Scan for the cell matching the given text and deliver its (X, Y) coordinate at center. 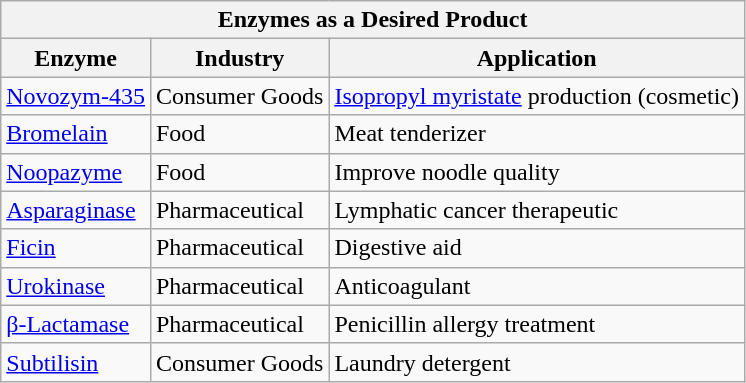
Digestive aid (537, 248)
Improve noodle quality (537, 172)
Isopropyl myristate production (cosmetic) (537, 96)
β-Lactamase (76, 324)
Industry (239, 58)
Penicillin allergy treatment (537, 324)
Lymphatic cancer therapeutic (537, 210)
Laundry detergent (537, 362)
Subtilisin (76, 362)
Noopazyme (76, 172)
Urokinase (76, 286)
Application (537, 58)
Meat tenderizer (537, 134)
Bromelain (76, 134)
Enzymes as a Desired Product (373, 20)
Novozym-435 (76, 96)
Enzyme (76, 58)
Ficin (76, 248)
Anticoagulant (537, 286)
Asparaginase (76, 210)
